Detect which cell encompasses the target text, then output its [X, Y] center coordinate. 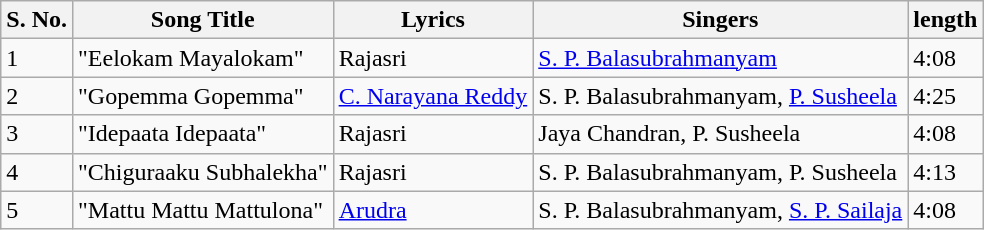
5 [37, 210]
Jaya Chandran, P. Susheela [720, 134]
length [946, 20]
"Gopemma Gopemma" [202, 96]
"Mattu Mattu Mattulona" [202, 210]
S. P. Balasubrahmanyam, S. P. Sailaja [720, 210]
4:25 [946, 96]
"Idepaata Idepaata" [202, 134]
Song Title [202, 20]
"Eelokam Mayalokam" [202, 58]
Arudra [433, 210]
C. Narayana Reddy [433, 96]
4:13 [946, 172]
S. No. [37, 20]
3 [37, 134]
1 [37, 58]
Singers [720, 20]
Lyrics [433, 20]
4 [37, 172]
2 [37, 96]
S. P. Balasubrahmanyam [720, 58]
"Chiguraaku Subhalekha" [202, 172]
